Pinpoint the cell where the given text exists, returning its [X, Y] midpoint coordinate. 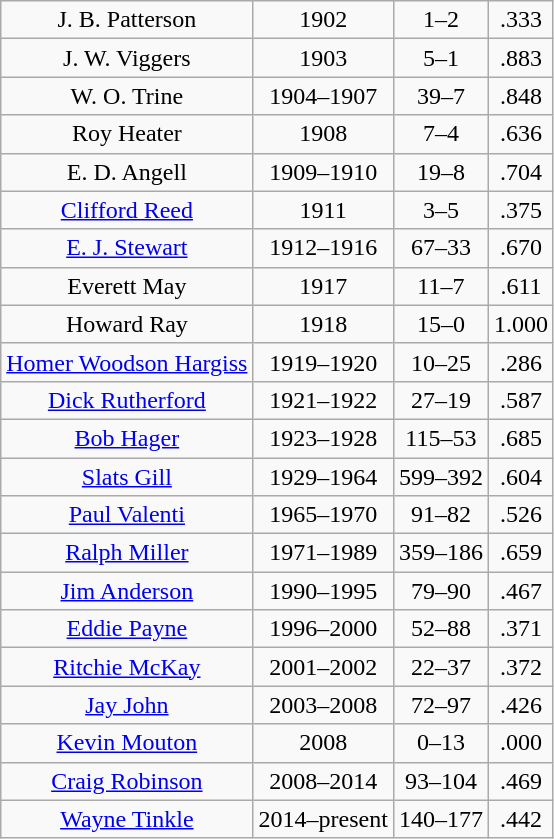
0–13 [440, 743]
39–7 [440, 96]
Craig Robinson [127, 781]
1903 [323, 58]
Ritchie McKay [127, 667]
1917 [323, 286]
52–88 [440, 629]
5–1 [440, 58]
.000 [520, 743]
1908 [323, 134]
.467 [520, 591]
79–90 [440, 591]
1904–1907 [323, 96]
Paul Valenti [127, 515]
.704 [520, 172]
1.000 [520, 324]
Wayne Tinkle [127, 819]
140–177 [440, 819]
Jim Anderson [127, 591]
Homer Woodson Hargiss [127, 362]
1918 [323, 324]
2008–2014 [323, 781]
.848 [520, 96]
.685 [520, 438]
Clifford Reed [127, 210]
Kevin Mouton [127, 743]
W. O. Trine [127, 96]
2014–present [323, 819]
22–37 [440, 667]
7–4 [440, 134]
Bob Hager [127, 438]
11–7 [440, 286]
J. W. Viggers [127, 58]
1996–2000 [323, 629]
Roy Heater [127, 134]
3–5 [440, 210]
1–2 [440, 20]
.375 [520, 210]
.442 [520, 819]
.372 [520, 667]
19–8 [440, 172]
359–186 [440, 553]
599–392 [440, 477]
.611 [520, 286]
.371 [520, 629]
J. B. Patterson [127, 20]
1912–1916 [323, 248]
Eddie Payne [127, 629]
.604 [520, 477]
Slats Gill [127, 477]
.587 [520, 400]
Jay John [127, 705]
.333 [520, 20]
.670 [520, 248]
.883 [520, 58]
27–19 [440, 400]
.636 [520, 134]
2001–2002 [323, 667]
2003–2008 [323, 705]
93–104 [440, 781]
1902 [323, 20]
115–53 [440, 438]
15–0 [440, 324]
1971–1989 [323, 553]
Ralph Miller [127, 553]
67–33 [440, 248]
Everett May [127, 286]
.659 [520, 553]
10–25 [440, 362]
1929–1964 [323, 477]
91–82 [440, 515]
E. D. Angell [127, 172]
1923–1928 [323, 438]
.469 [520, 781]
1921–1922 [323, 400]
72–97 [440, 705]
2008 [323, 743]
.286 [520, 362]
.526 [520, 515]
1909–1910 [323, 172]
1919–1920 [323, 362]
1990–1995 [323, 591]
1911 [323, 210]
E. J. Stewart [127, 248]
Dick Rutherford [127, 400]
Howard Ray [127, 324]
.426 [520, 705]
1965–1970 [323, 515]
